From the cell containing the given text, extract its center point as [x, y] coordinate. 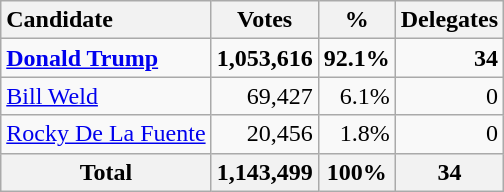
Delegates [449, 20]
Donald Trump [106, 58]
Votes [264, 20]
69,427 [264, 96]
1,143,499 [264, 172]
1.8% [356, 134]
92.1% [356, 58]
100% [356, 172]
20,456 [264, 134]
Candidate [106, 20]
Rocky De La Fuente [106, 134]
6.1% [356, 96]
1,053,616 [264, 58]
% [356, 20]
Bill Weld [106, 96]
Total [106, 172]
